Identify which cell holds the provided text, then report its (X, Y) central coordinate. 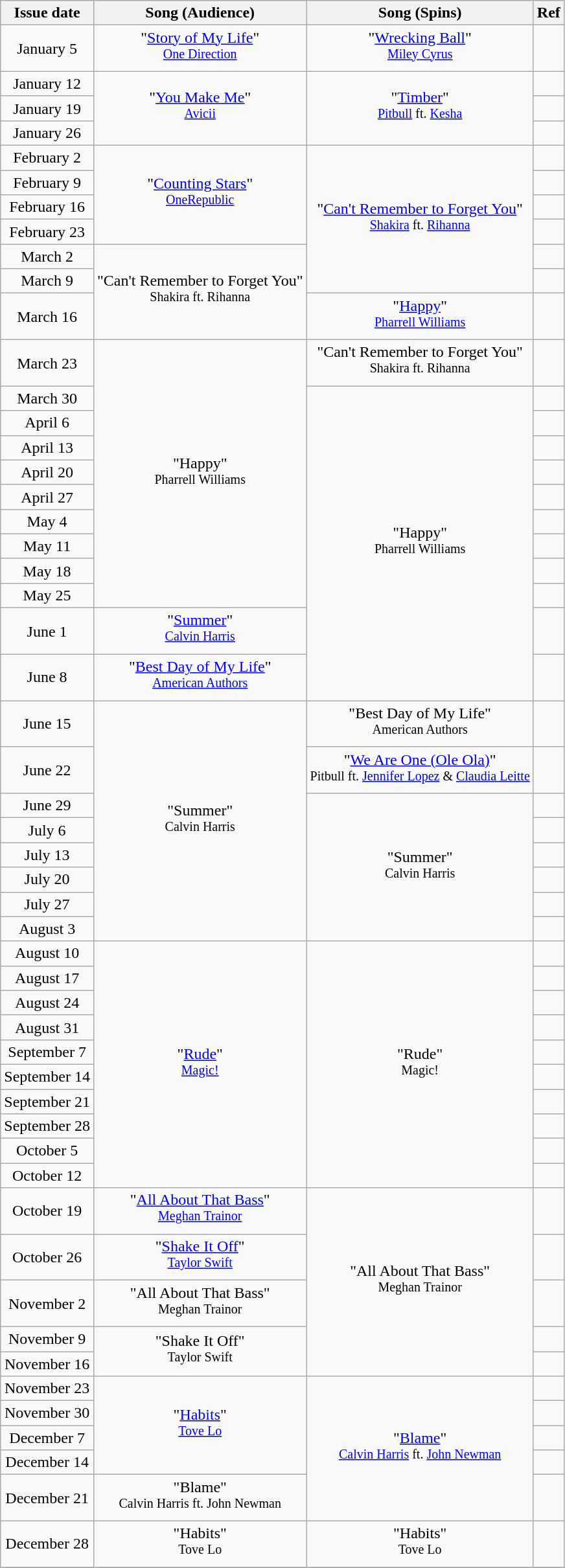
"Story of My Life"One Direction (200, 49)
November 9 (47, 1339)
May 11 (47, 546)
December 14 (47, 1462)
September 7 (47, 1052)
August 17 (47, 978)
May 18 (47, 571)
Issue date (47, 13)
August 10 (47, 953)
January 19 (47, 108)
October 26 (47, 1257)
March 30 (47, 398)
May 25 (47, 596)
Ref (548, 13)
November 30 (47, 1413)
June 15 (47, 724)
July 20 (47, 880)
January 5 (47, 49)
February 2 (47, 158)
September 14 (47, 1077)
July 27 (47, 904)
June 22 (47, 770)
"We Are One (Ole Ola)"Pitbull ft. Jennifer Lopez & Claudia Leitte (420, 770)
November 23 (47, 1389)
August 24 (47, 1003)
April 20 (47, 472)
Song (Audience) (200, 13)
April 13 (47, 448)
April 27 (47, 497)
January 26 (47, 133)
"You Make Me"Avicii (200, 108)
March 9 (47, 281)
July 6 (47, 830)
September 21 (47, 1102)
Song (Spins) (420, 13)
February 16 (47, 207)
March 2 (47, 256)
May 4 (47, 521)
March 16 (47, 317)
June 29 (47, 806)
April 6 (47, 423)
June 8 (47, 677)
December 21 (47, 1498)
August 31 (47, 1027)
"Wrecking Ball"Miley Cyrus (420, 49)
October 19 (47, 1211)
October 12 (47, 1176)
"Timber"Pitbull ft. Kesha (420, 108)
March 23 (47, 363)
August 3 (47, 929)
November 2 (47, 1304)
June 1 (47, 631)
September 28 (47, 1126)
December 28 (47, 1544)
January 12 (47, 84)
February 23 (47, 232)
November 16 (47, 1364)
October 5 (47, 1151)
July 13 (47, 855)
February 9 (47, 183)
"Counting Stars"OneRepublic (200, 195)
December 7 (47, 1438)
